Determine the [X, Y] coordinate at the center of the cell enclosing the given text.  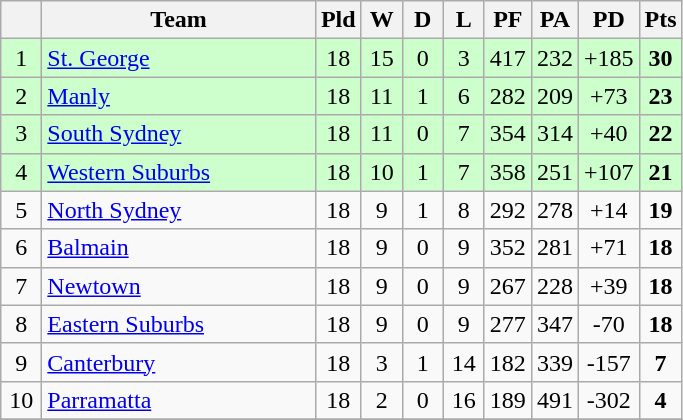
Canterbury [179, 362]
PA [554, 20]
232 [554, 58]
282 [508, 96]
South Sydney [179, 134]
-70 [608, 324]
Team [179, 20]
Parramatta [179, 400]
22 [660, 134]
352 [508, 248]
251 [554, 172]
19 [660, 210]
+73 [608, 96]
314 [554, 134]
North Sydney [179, 210]
15 [382, 58]
278 [554, 210]
+14 [608, 210]
Pts [660, 20]
491 [554, 400]
358 [508, 172]
267 [508, 286]
-302 [608, 400]
L [464, 20]
PD [608, 20]
D [422, 20]
+71 [608, 248]
PF [508, 20]
Balmain [179, 248]
339 [554, 362]
281 [554, 248]
5 [22, 210]
292 [508, 210]
347 [554, 324]
277 [508, 324]
Pld [338, 20]
417 [508, 58]
W [382, 20]
189 [508, 400]
+185 [608, 58]
Western Suburbs [179, 172]
228 [554, 286]
354 [508, 134]
-157 [608, 362]
Newtown [179, 286]
16 [464, 400]
+107 [608, 172]
St. George [179, 58]
Manly [179, 96]
+39 [608, 286]
30 [660, 58]
209 [554, 96]
14 [464, 362]
+40 [608, 134]
23 [660, 96]
182 [508, 362]
21 [660, 172]
Eastern Suburbs [179, 324]
